Determine the (x, y) coordinate at the center of the cell enclosing the given text.  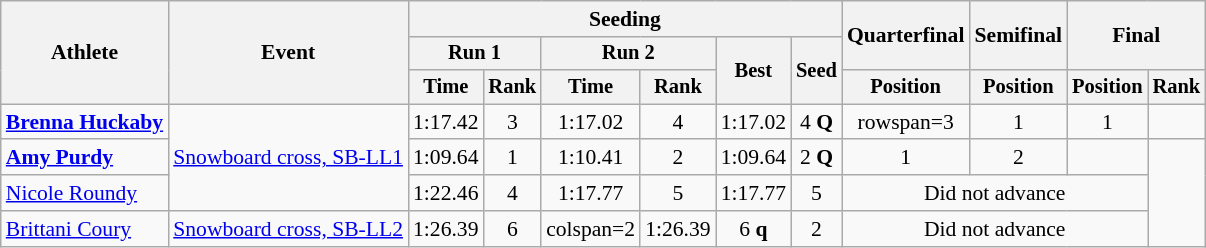
Brenna Huckaby (84, 122)
1:17.42 (446, 122)
rowspan=3 (906, 122)
Quarterfinal (906, 36)
Run 1 (474, 54)
Amy Purdy (84, 158)
Brittani Coury (84, 229)
Athlete (84, 52)
Snowboard cross, SB-LL1 (288, 158)
Nicole Roundy (84, 193)
6 (512, 229)
Run 2 (628, 54)
Best (754, 70)
Event (288, 52)
Final (1136, 36)
2 Q (816, 158)
Seeding (625, 19)
1:10.41 (590, 158)
6 q (754, 229)
Seed (816, 70)
1:22.46 (446, 193)
colspan=2 (590, 229)
Semifinal (1018, 36)
3 (512, 122)
Snowboard cross, SB-LL2 (288, 229)
4 Q (816, 122)
